Find where the given text appears and provide that cell's center as [X, Y] coordinate. 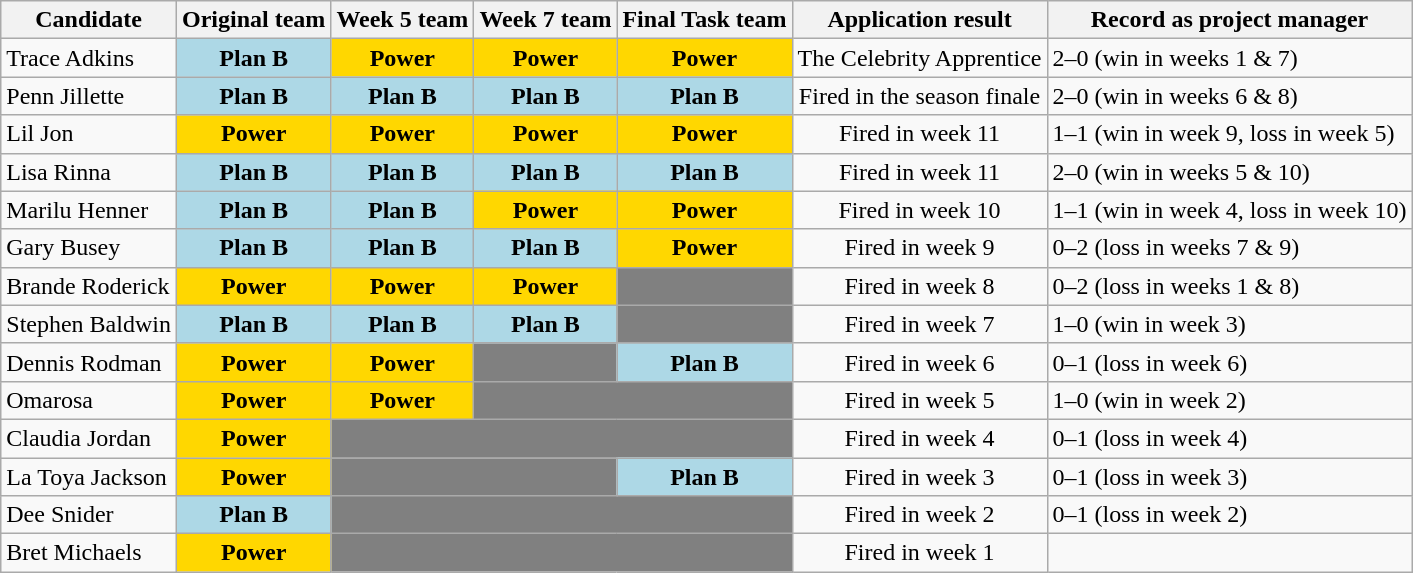
Omarosa [89, 400]
Brande Roderick [89, 286]
The Celebrity Apprentice [920, 58]
0–2 (loss in weeks 1 & 8) [1230, 286]
1–1 (win in week 9, loss in week 5) [1230, 134]
Claudia Jordan [89, 438]
Fired in week 3 [920, 477]
Final Task team [704, 20]
0–1 (loss in week 2) [1230, 515]
Fired in week 7 [920, 324]
Fired in the season finale [920, 96]
Stephen Baldwin [89, 324]
Lil Jon [89, 134]
Application result [920, 20]
Marilu Henner [89, 210]
Gary Busey [89, 248]
0–1 (loss in week 4) [1230, 438]
Penn Jillette [89, 96]
Original team [253, 20]
Lisa Rinna [89, 172]
La Toya Jackson [89, 477]
Trace Adkins [89, 58]
Record as project manager [1230, 20]
Fired in week 9 [920, 248]
Fired in week 5 [920, 400]
1–1 (win in week 4, loss in week 10) [1230, 210]
0–1 (loss in week 6) [1230, 362]
Candidate [89, 20]
1–0 (win in week 2) [1230, 400]
Dee Snider [89, 515]
Fired in week 1 [920, 553]
Fired in week 2 [920, 515]
Week 5 team [402, 20]
Fired in week 8 [920, 286]
Bret Michaels [89, 553]
Fired in week 6 [920, 362]
2–0 (win in weeks 5 & 10) [1230, 172]
0–1 (loss in week 3) [1230, 477]
0–2 (loss in weeks 7 & 9) [1230, 248]
1–0 (win in week 3) [1230, 324]
Fired in week 10 [920, 210]
Fired in week 4 [920, 438]
2–0 (win in weeks 1 & 7) [1230, 58]
Dennis Rodman [89, 362]
Week 7 team [546, 20]
2–0 (win in weeks 6 & 8) [1230, 96]
